Return the [X, Y] coordinate for the center point of the cell that contains the specified text.  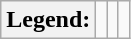
Legend: [48, 20]
